For the text-containing cell, return its midpoint in (x, y) coordinate format. 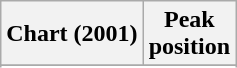
Peakposition (189, 34)
Chart (2001) (72, 34)
